For the text-containing cell, return its midpoint in [x, y] coordinate format. 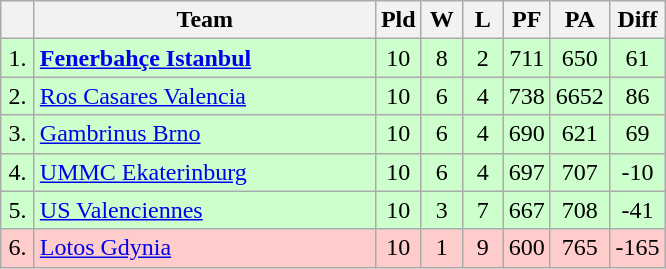
W [442, 20]
2. [18, 96]
Ros Casares Valencia [204, 96]
Diff [637, 20]
3 [442, 210]
L [482, 20]
6652 [580, 96]
650 [580, 58]
9 [482, 248]
1 [442, 248]
690 [526, 134]
621 [580, 134]
667 [526, 210]
5. [18, 210]
PF [526, 20]
Fenerbahçe Istanbul [204, 58]
PA [580, 20]
69 [637, 134]
765 [580, 248]
8 [442, 58]
1. [18, 58]
US Valenciennes [204, 210]
6. [18, 248]
86 [637, 96]
UMMC Ekaterinburg [204, 172]
-165 [637, 248]
707 [580, 172]
697 [526, 172]
61 [637, 58]
-10 [637, 172]
Pld [398, 20]
7 [482, 210]
-41 [637, 210]
3. [18, 134]
708 [580, 210]
Lotos Gdynia [204, 248]
4. [18, 172]
2 [482, 58]
711 [526, 58]
Gambrinus Brno [204, 134]
Team [204, 20]
600 [526, 248]
738 [526, 96]
